Provide the [x, y] coordinate of the cell's center where the given text is located.  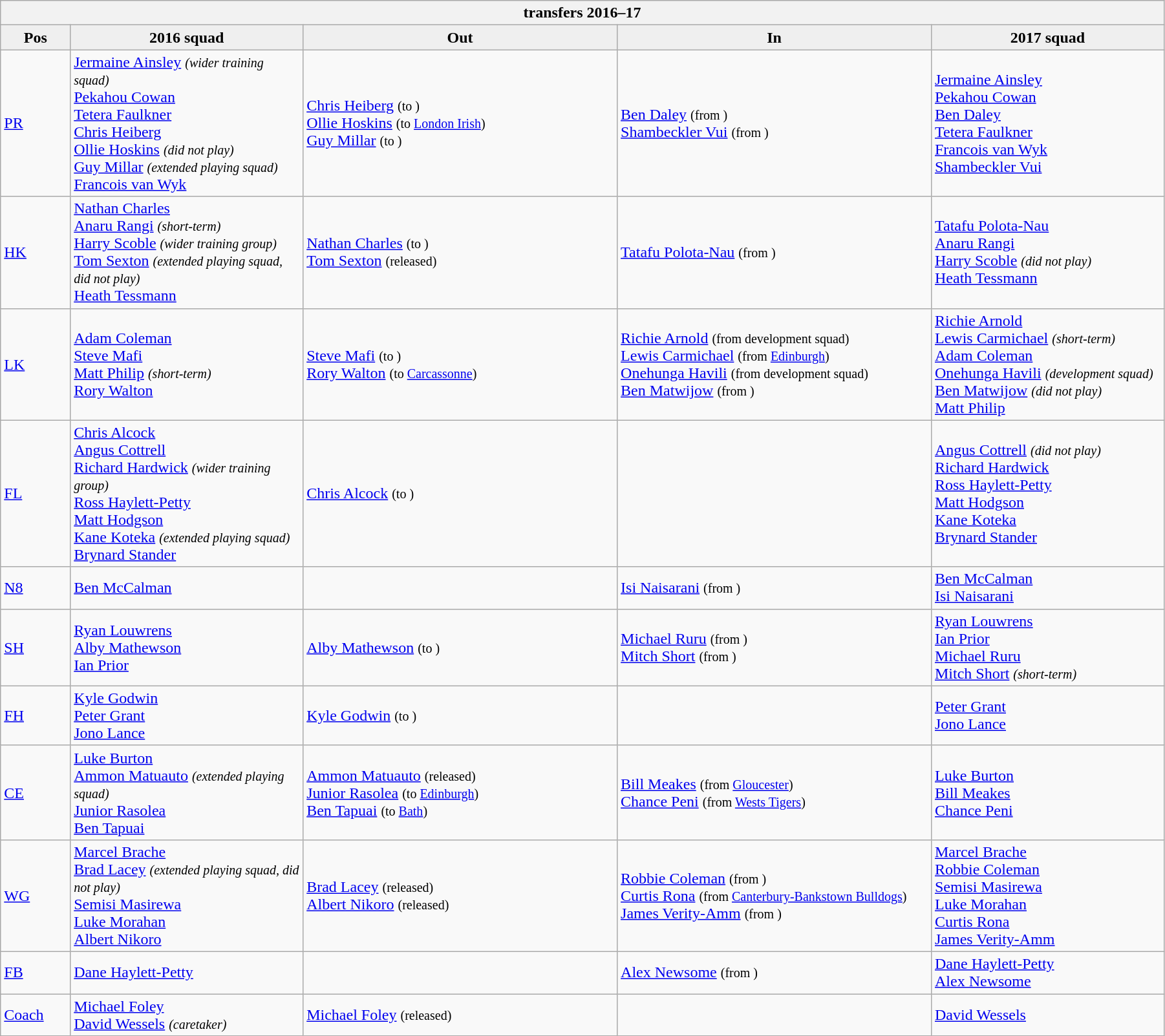
Pos [36, 37]
Peter Grant Jono Lance [1047, 715]
Marcel Brache Robbie Coleman Semisi Masirewa Luke Morahan Curtis Rona James Verity-Amm [1047, 896]
Chris Heiberg (to ) Ollie Hoskins (to London Irish) Guy Millar (to ) [460, 123]
Tatafu Polota-Nau (from ) [775, 252]
Alby Mathewson (to ) [460, 648]
Luke Burton Bill Meakes Chance Peni [1047, 792]
Luke Burton Ammon Matuauto (extended playing squad) Junior Rasolea Ben Tapuai [187, 792]
transfers 2016–17 [582, 13]
Ryan Louwrens Ian Prior Michael Ruru Mitch Short (short-term) [1047, 648]
SH [36, 648]
Angus Cottrell (did not play) Richard Hardwick Ross Haylett-Petty Matt Hodgson Kane Koteka Brynard Stander [1047, 494]
Ben McCalman Isi Naisarani [1047, 588]
David Wessels [1047, 1015]
Dane Haylett-Petty Alex Newsome [1047, 972]
Nathan Charles Anaru Rangi (short-term) Harry Scoble (wider training group) Tom Sexton (extended playing squad, did not play) Heath Tessmann [187, 252]
CE [36, 792]
Ammon Matuauto (released) Junior Rasolea (to Edinburgh) Ben Tapuai (to Bath) [460, 792]
Jermaine Ainsley Pekahou Cowan Ben Daley Tetera Faulkner Francois van Wyk Shambeckler Vui [1047, 123]
Marcel Brache Brad Lacey (extended playing squad, did not play) Semisi Masirewa Luke Morahan Albert Nikoro [187, 896]
FL [36, 494]
2016 squad [187, 37]
Coach [36, 1015]
Isi Naisarani (from ) [775, 588]
N8 [36, 588]
Tatafu Polota-Nau Anaru Rangi Harry Scoble (did not play) Heath Tessmann [1047, 252]
Ryan Louwrens Alby Mathewson Ian Prior [187, 648]
Alex Newsome (from ) [775, 972]
Nathan Charles (to ) Tom Sexton (released) [460, 252]
WG [36, 896]
FB [36, 972]
Brad Lacey (released) Albert Nikoro (released) [460, 896]
Adam Coleman Steve Mafi Matt Philip (short-term) Rory Walton [187, 365]
HK [36, 252]
In [775, 37]
Richie Arnold (from development squad) Lewis Carmichael (from Edinburgh) Onehunga Havili (from development squad) Ben Matwijow (from ) [775, 365]
Steve Mafi (to ) Rory Walton (to Carcassonne) [460, 365]
LK [36, 365]
Richie Arnold Lewis Carmichael (short-term) Adam Coleman Onehunga Havili (development squad) Ben Matwijow (did not play) Matt Philip [1047, 365]
Michael Foley (released) [460, 1015]
2017 squad [1047, 37]
Michael Foley David Wessels (caretaker) [187, 1015]
Kyle Godwin (to ) [460, 715]
PR [36, 123]
Michael Ruru (from ) Mitch Short (from ) [775, 648]
Bill Meakes (from Gloucester) Chance Peni (from Wests Tigers) [775, 792]
Kyle Godwin Peter Grant Jono Lance [187, 715]
Out [460, 37]
Robbie Coleman (from ) Curtis Rona (from Canterbury-Bankstown Bulldogs) James Verity-Amm (from ) [775, 896]
Ben Daley (from ) Shambeckler Vui (from ) [775, 123]
Dane Haylett-Petty [187, 972]
Ben McCalman [187, 588]
Chris Alcock (to ) [460, 494]
FH [36, 715]
